Find where the given text appears and provide that cell's center as [X, Y] coordinate. 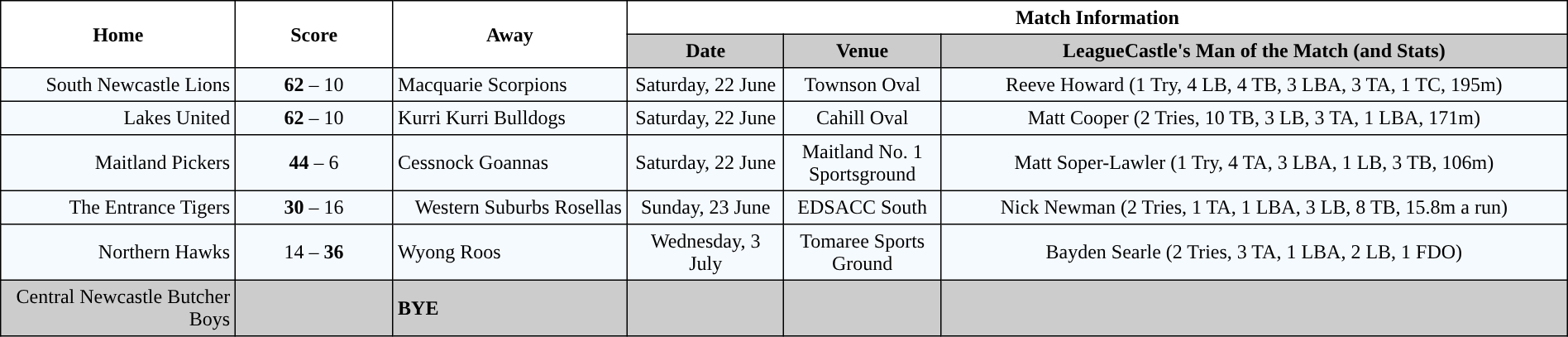
Tomaree Sports Ground [862, 253]
LeagueCastle's Man of the Match (and Stats) [1254, 51]
Western Suburbs Rosellas [509, 207]
Lakes United [118, 118]
Match Information [1098, 17]
Score [314, 35]
Central Newcastle Butcher Boys [118, 308]
South Newcastle Lions [118, 84]
Matt Soper-Lawler (1 Try, 4 TA, 3 LBA, 1 LB, 3 TB, 106m) [1254, 163]
Matt Cooper (2 Tries, 10 TB, 3 LB, 3 TA, 1 LBA, 171m) [1254, 118]
Away [509, 35]
Wyong Roos [509, 253]
Venue [862, 51]
Cessnock Goannas [509, 163]
BYE [509, 308]
Macquarie Scorpions [509, 84]
Home [118, 35]
44 – 6 [314, 163]
Bayden Searle (2 Tries, 3 TA, 1 LBA, 2 LB, 1 FDO) [1254, 253]
EDSACC South [862, 207]
Reeve Howard (1 Try, 4 LB, 4 TB, 3 LBA, 3 TA, 1 TC, 195m) [1254, 84]
Maitland No. 1 Sportsground [862, 163]
Sunday, 23 June [706, 207]
Kurri Kurri Bulldogs [509, 118]
The Entrance Tigers [118, 207]
Nick Newman (2 Tries, 1 TA, 1 LBA, 3 LB, 8 TB, 15.8m a run) [1254, 207]
Wednesday, 3 July [706, 253]
Date [706, 51]
Maitland Pickers [118, 163]
Cahill Oval [862, 118]
Northern Hawks [118, 253]
30 – 16 [314, 207]
Townson Oval [862, 84]
14 – 36 [314, 253]
